From the cell containing the given text, extract its center point as (X, Y) coordinate. 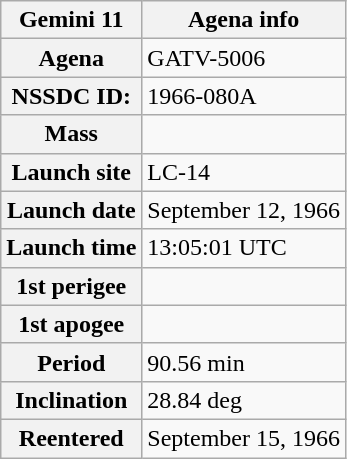
Period (72, 362)
LC-14 (244, 172)
Agena (72, 58)
1st apogee (72, 324)
Launch date (72, 210)
NSSDC ID: (72, 96)
13:05:01 UTC (244, 248)
Launch time (72, 248)
Launch site (72, 172)
Inclination (72, 400)
28.84 deg (244, 400)
Agena info (244, 20)
GATV-5006 (244, 58)
1st perigee (72, 286)
Gemini 11 (72, 20)
September 12, 1966 (244, 210)
Reentered (72, 438)
1966-080A (244, 96)
90.56 min (244, 362)
Mass (72, 134)
September 15, 1966 (244, 438)
